Extract the [x, y] coordinate from the center of the cell holding the provided text.  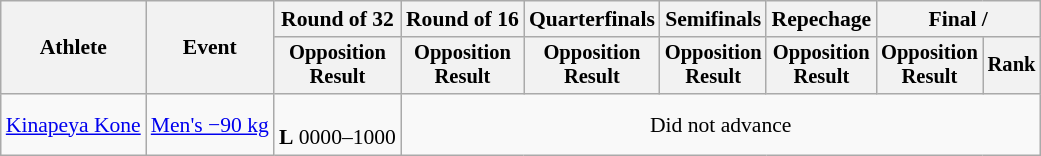
Rank [1012, 66]
Men's −90 kg [210, 124]
Quarterfinals [592, 19]
Athlete [74, 48]
Did not advance [720, 124]
Kinapeya Kone [74, 124]
L 0000–1000 [338, 124]
Round of 32 [338, 19]
Event [210, 48]
Final / [958, 19]
Repechage [821, 19]
Round of 16 [462, 19]
Semifinals [714, 19]
